Determine the [x, y] coordinate at the center of the cell enclosing the given text.  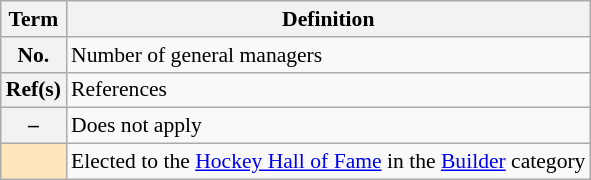
References [328, 90]
Term [34, 19]
Number of general managers [328, 55]
Definition [328, 19]
No. [34, 55]
Ref(s) [34, 90]
– [34, 126]
Elected to the Hockey Hall of Fame in the Builder category [328, 162]
Does not apply [328, 126]
